Search for the cell housing the specified text and yield its [X, Y] center coordinate. 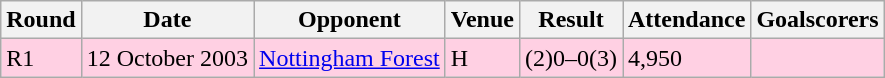
Attendance [686, 20]
Nottingham Forest [350, 58]
Result [570, 20]
Opponent [350, 20]
4,950 [686, 58]
H [482, 58]
R1 [41, 58]
Round [41, 20]
Goalscorers [818, 20]
(2)0–0(3) [570, 58]
12 October 2003 [167, 58]
Venue [482, 20]
Date [167, 20]
